Return [x, y] of the center of cell containing provided text 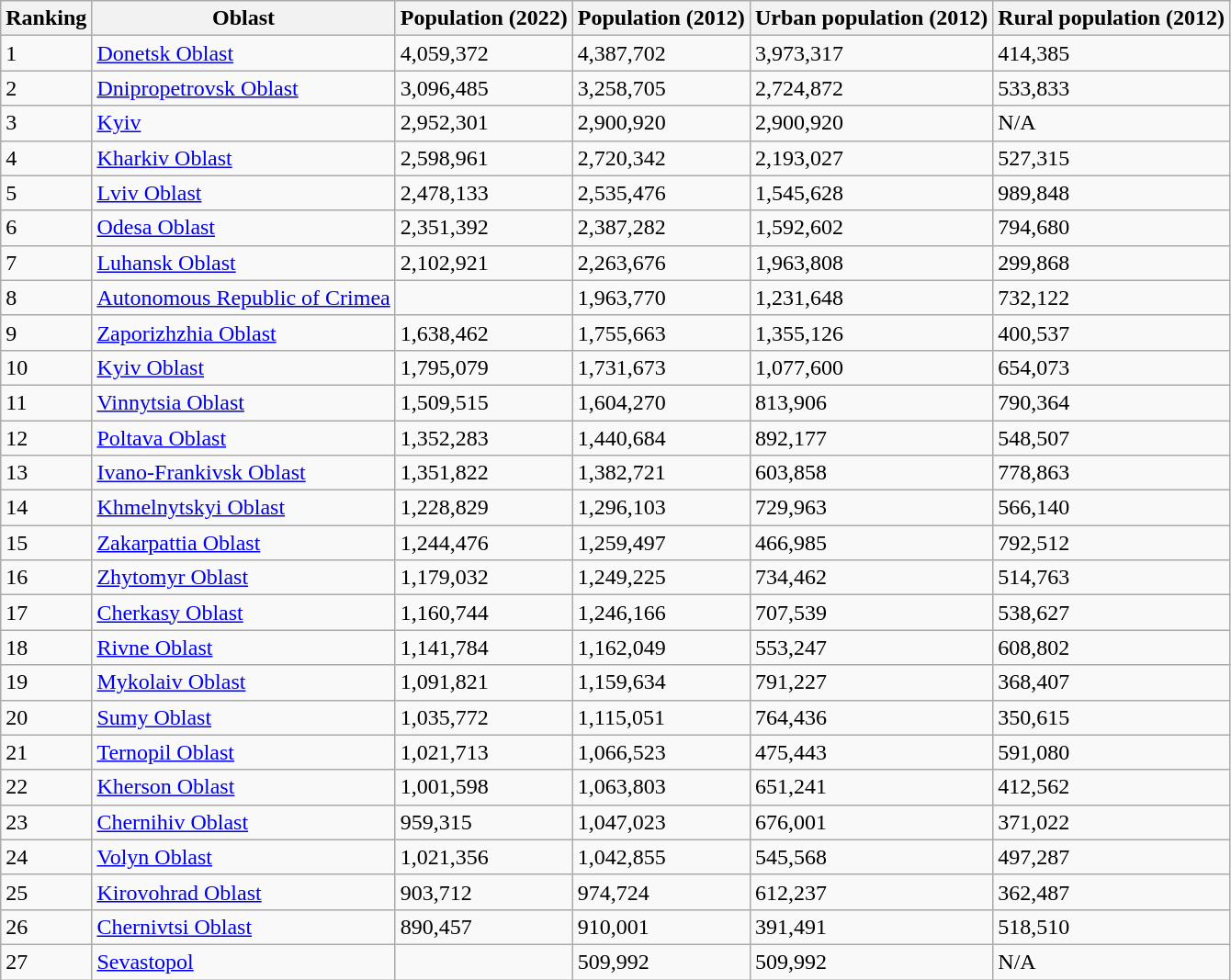
Vinnytsia Oblast [243, 402]
Kharkiv Oblast [243, 158]
989,848 [1112, 193]
Ivano-Frankivsk Oblast [243, 473]
2,478,133 [483, 193]
2,952,301 [483, 123]
362,487 [1112, 892]
5 [46, 193]
1,179,032 [483, 578]
651,241 [871, 787]
1,231,648 [871, 298]
Ranking [46, 18]
1,963,770 [661, 298]
1,228,829 [483, 508]
Kyiv [243, 123]
1,249,225 [661, 578]
12 [46, 438]
16 [46, 578]
903,712 [483, 892]
412,562 [1112, 787]
26 [46, 927]
974,724 [661, 892]
1,115,051 [661, 717]
9 [46, 332]
17 [46, 613]
400,537 [1112, 332]
764,436 [871, 717]
11 [46, 402]
23 [46, 822]
813,906 [871, 402]
1,021,713 [483, 752]
299,868 [1112, 263]
2,351,392 [483, 228]
1,355,126 [871, 332]
27 [46, 962]
2,387,282 [661, 228]
8 [46, 298]
Sumy Oblast [243, 717]
890,457 [483, 927]
548,507 [1112, 438]
7 [46, 263]
371,022 [1112, 822]
475,443 [871, 752]
612,237 [871, 892]
1,001,598 [483, 787]
591,080 [1112, 752]
350,615 [1112, 717]
2,263,676 [661, 263]
1,352,283 [483, 438]
1,063,803 [661, 787]
Urban population (2012) [871, 18]
1,160,744 [483, 613]
4,059,372 [483, 53]
Cherkasy Oblast [243, 613]
414,385 [1112, 53]
Oblast [243, 18]
791,227 [871, 682]
Rivne Oblast [243, 648]
707,539 [871, 613]
1,141,784 [483, 648]
792,512 [1112, 543]
3,258,705 [661, 88]
734,462 [871, 578]
1,066,523 [661, 752]
545,568 [871, 857]
2,102,921 [483, 263]
13 [46, 473]
Odesa Oblast [243, 228]
25 [46, 892]
6 [46, 228]
1,246,166 [661, 613]
Population (2012) [661, 18]
Zakarpattia Oblast [243, 543]
794,680 [1112, 228]
24 [46, 857]
1,021,356 [483, 857]
2 [46, 88]
1,795,079 [483, 367]
19 [46, 682]
608,802 [1112, 648]
Poltava Oblast [243, 438]
1 [46, 53]
518,510 [1112, 927]
676,001 [871, 822]
959,315 [483, 822]
4,387,702 [661, 53]
1,159,634 [661, 682]
553,247 [871, 648]
527,315 [1112, 158]
Kirovohrad Oblast [243, 892]
1,638,462 [483, 332]
Kherson Oblast [243, 787]
1,963,808 [871, 263]
1,440,684 [661, 438]
Luhansk Oblast [243, 263]
20 [46, 717]
1,162,049 [661, 648]
15 [46, 543]
566,140 [1112, 508]
538,627 [1112, 613]
497,287 [1112, 857]
368,407 [1112, 682]
654,073 [1112, 367]
3 [46, 123]
22 [46, 787]
391,491 [871, 927]
Zaporizhzhia Oblast [243, 332]
3,973,317 [871, 53]
466,985 [871, 543]
4 [46, 158]
1,296,103 [661, 508]
Dnipropetrovsk Oblast [243, 88]
Lviv Oblast [243, 193]
892,177 [871, 438]
1,259,497 [661, 543]
Mykolaiv Oblast [243, 682]
Population (2022) [483, 18]
Rural population (2012) [1112, 18]
1,545,628 [871, 193]
2,720,342 [661, 158]
1,042,855 [661, 857]
2,535,476 [661, 193]
Autonomous Republic of Crimea [243, 298]
10 [46, 367]
1,035,772 [483, 717]
1,244,476 [483, 543]
Kyiv Oblast [243, 367]
1,604,270 [661, 402]
Khmelnytskyi Oblast [243, 508]
1,592,602 [871, 228]
18 [46, 648]
2,193,027 [871, 158]
3,096,485 [483, 88]
Sevastopol [243, 962]
910,001 [661, 927]
1,755,663 [661, 332]
2,724,872 [871, 88]
1,382,721 [661, 473]
Donetsk Oblast [243, 53]
21 [46, 752]
732,122 [1112, 298]
Ternopil Oblast [243, 752]
1,077,600 [871, 367]
533,833 [1112, 88]
Chernihiv Oblast [243, 822]
Chernivtsi Oblast [243, 927]
778,863 [1112, 473]
1,091,821 [483, 682]
1,047,023 [661, 822]
Zhytomyr Oblast [243, 578]
729,963 [871, 508]
603,858 [871, 473]
1,509,515 [483, 402]
790,364 [1112, 402]
1,351,822 [483, 473]
2,598,961 [483, 158]
14 [46, 508]
514,763 [1112, 578]
Volyn Oblast [243, 857]
1,731,673 [661, 367]
